Output the [x, y] coordinate of the center of the cell containing the given text.  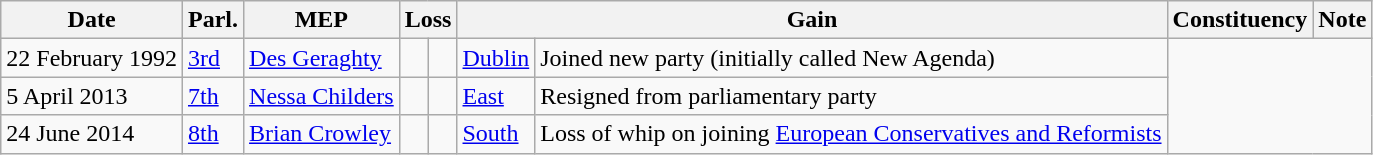
South [496, 134]
Joined new party (initially called New Agenda) [851, 58]
Dublin [496, 58]
Parl. [212, 20]
Brian Crowley [322, 134]
Gain [812, 20]
8th [212, 134]
3rd [212, 58]
Loss of whip on joining European Conservatives and Reformists [851, 134]
Constituency [1240, 20]
MEP [322, 20]
East [496, 96]
22 February 1992 [92, 58]
24 June 2014 [92, 134]
Note [1342, 20]
5 April 2013 [92, 96]
Loss [428, 20]
Date [92, 20]
7th [212, 96]
Nessa Childers [322, 96]
Des Geraghty [322, 58]
Resigned from parliamentary party [851, 96]
